Output the [x, y] coordinate of the center of the cell containing the given text.  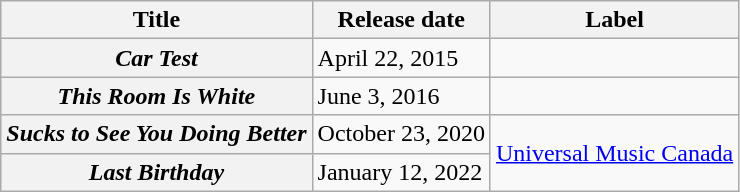
Sucks to See You Doing Better [156, 134]
April 22, 2015 [401, 58]
January 12, 2022 [401, 172]
Release date [401, 20]
June 3, 2016 [401, 96]
Label [614, 20]
Title [156, 20]
Universal Music Canada [614, 153]
This Room Is White [156, 96]
October 23, 2020 [401, 134]
Car Test [156, 58]
Last Birthday [156, 172]
